Pinpoint the cell where the given text exists, returning its [x, y] midpoint coordinate. 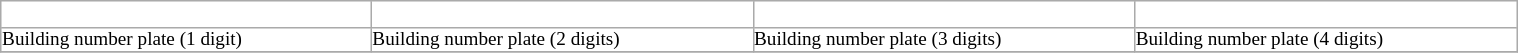
Building number plate (3 digits) [944, 40]
Building number plate (2 digits) [563, 40]
Building number plate (1 digit) [186, 40]
Building number plate (4 digits) [1326, 40]
